Extract the [x, y] coordinate from the center of the cell holding the provided text.  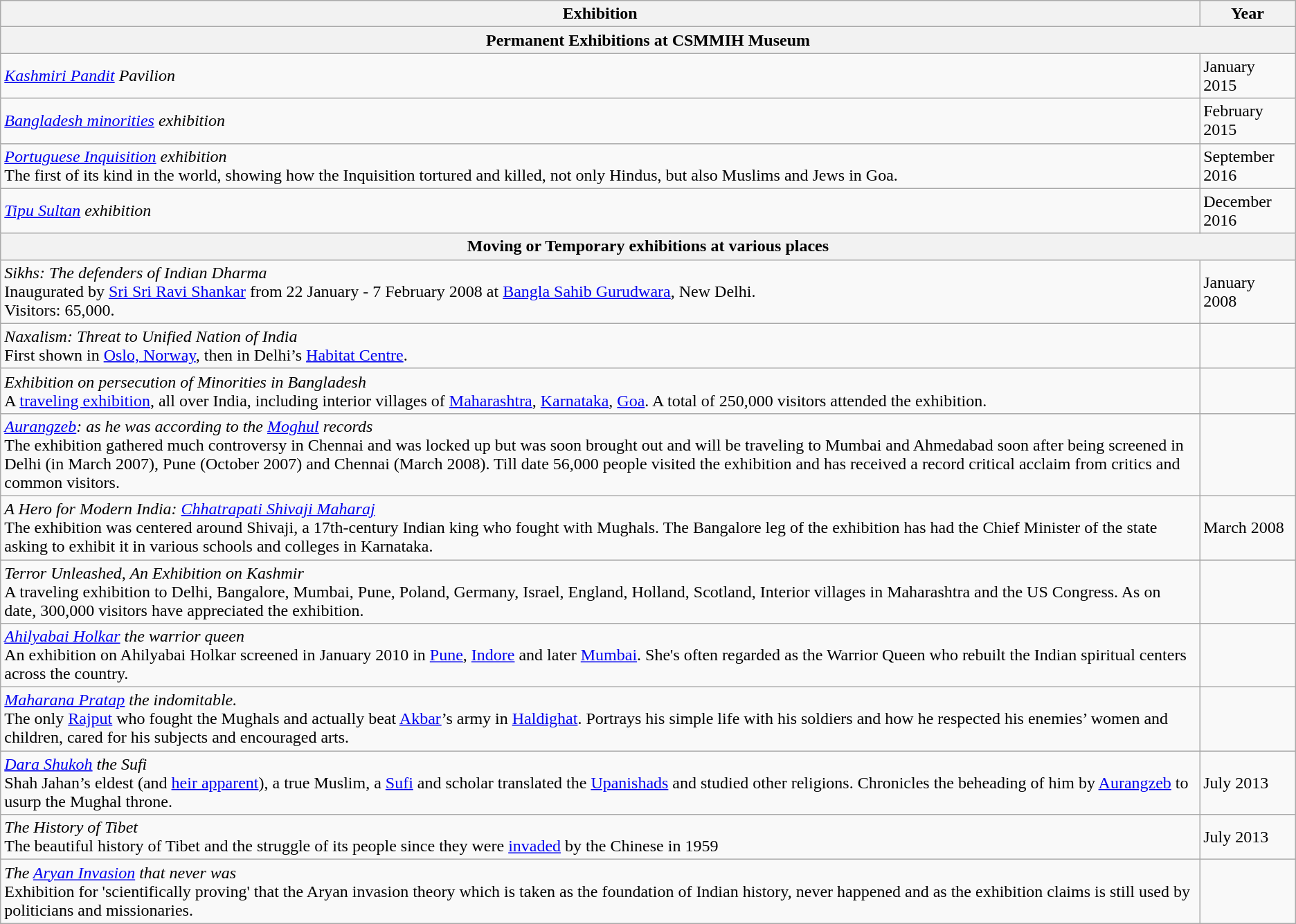
Naxalism: Threat to Unified Nation of IndiaFirst shown in Oslo, Norway, then in Delhi’s Habitat Centre. [600, 346]
Tipu Sultan exhibition [600, 210]
Exhibition [600, 14]
Permanent Exhibitions at CSMMIH Museum [648, 40]
February 2015 [1248, 120]
Year [1248, 14]
Bangladesh minorities exhibition [600, 120]
January 2015 [1248, 76]
January 2008 [1248, 291]
December 2016 [1248, 210]
March 2008 [1248, 527]
Moving or Temporary exhibitions at various places [648, 246]
September 2016 [1248, 166]
The History of TibetThe beautiful history of Tibet and the struggle of its people since they were invaded by the Chinese in 1959 [600, 837]
Kashmiri Pandit Pavilion [600, 76]
